Detect which cell encompasses the target text, then output its [x, y] center coordinate. 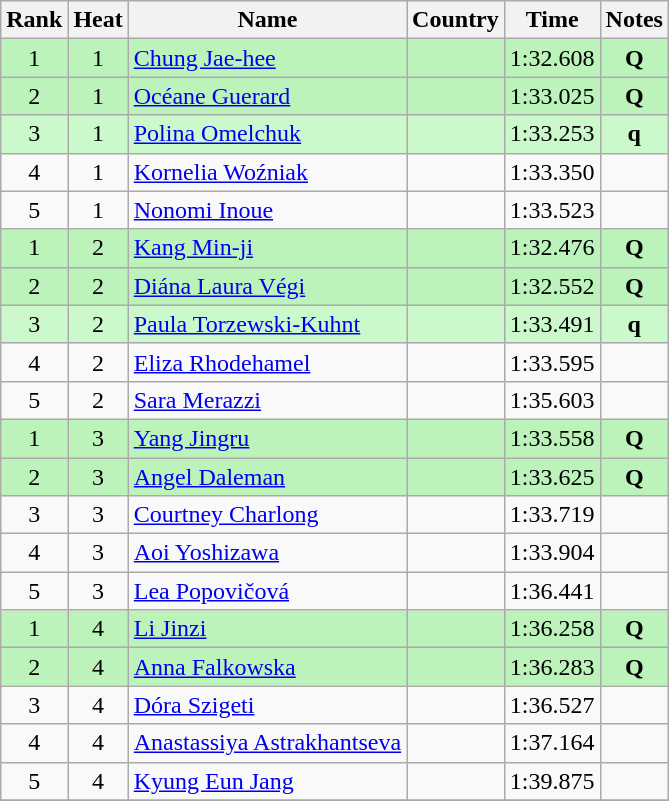
Océane Guerard [267, 96]
Dóra Szigeti [267, 705]
1:33.558 [552, 438]
Yang Jingru [267, 438]
Diána Laura Végi [267, 286]
1:33.350 [552, 172]
Kornelia Woźniak [267, 172]
Anastassiya Astrakhantseva [267, 743]
1:32.476 [552, 248]
1:36.527 [552, 705]
Time [552, 20]
Nonomi Inoue [267, 210]
Heat [98, 20]
Li Jinzi [267, 629]
Country [456, 20]
1:33.719 [552, 515]
Lea Popovičová [267, 591]
1:33.253 [552, 134]
Polina Omelchuk [267, 134]
Kyung Eun Jang [267, 781]
1:33.625 [552, 477]
1:36.283 [552, 667]
1:33.523 [552, 210]
1:33.025 [552, 96]
1:33.595 [552, 362]
Name [267, 20]
1:32.552 [552, 286]
Paula Torzewski-Kuhnt [267, 324]
Chung Jae-hee [267, 58]
Notes [634, 20]
Anna Falkowska [267, 667]
1:39.875 [552, 781]
Courtney Charlong [267, 515]
1:33.491 [552, 324]
1:37.164 [552, 743]
Aoi Yoshizawa [267, 553]
Eliza Rhodehamel [267, 362]
Sara Merazzi [267, 400]
1:33.904 [552, 553]
1:36.441 [552, 591]
1:35.603 [552, 400]
Angel Daleman [267, 477]
1:36.258 [552, 629]
Kang Min-ji [267, 248]
1:32.608 [552, 58]
Rank [34, 20]
